Return the [X, Y] coordinate for the center point of the cell that contains the specified text.  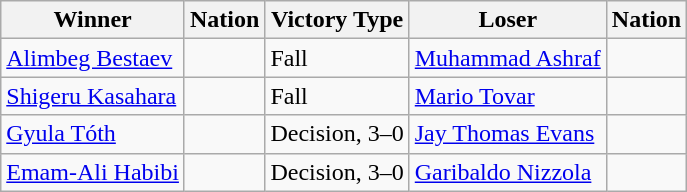
Mario Tovar [508, 96]
Emam-Ali Habibi [93, 172]
Winner [93, 20]
Victory Type [337, 20]
Alimbeg Bestaev [93, 58]
Gyula Tóth [93, 134]
Muhammad Ashraf [508, 58]
Garibaldo Nizzola [508, 172]
Loser [508, 20]
Shigeru Kasahara [93, 96]
Jay Thomas Evans [508, 134]
